Extract the (x, y) coordinate from the center of the cell holding the provided text.  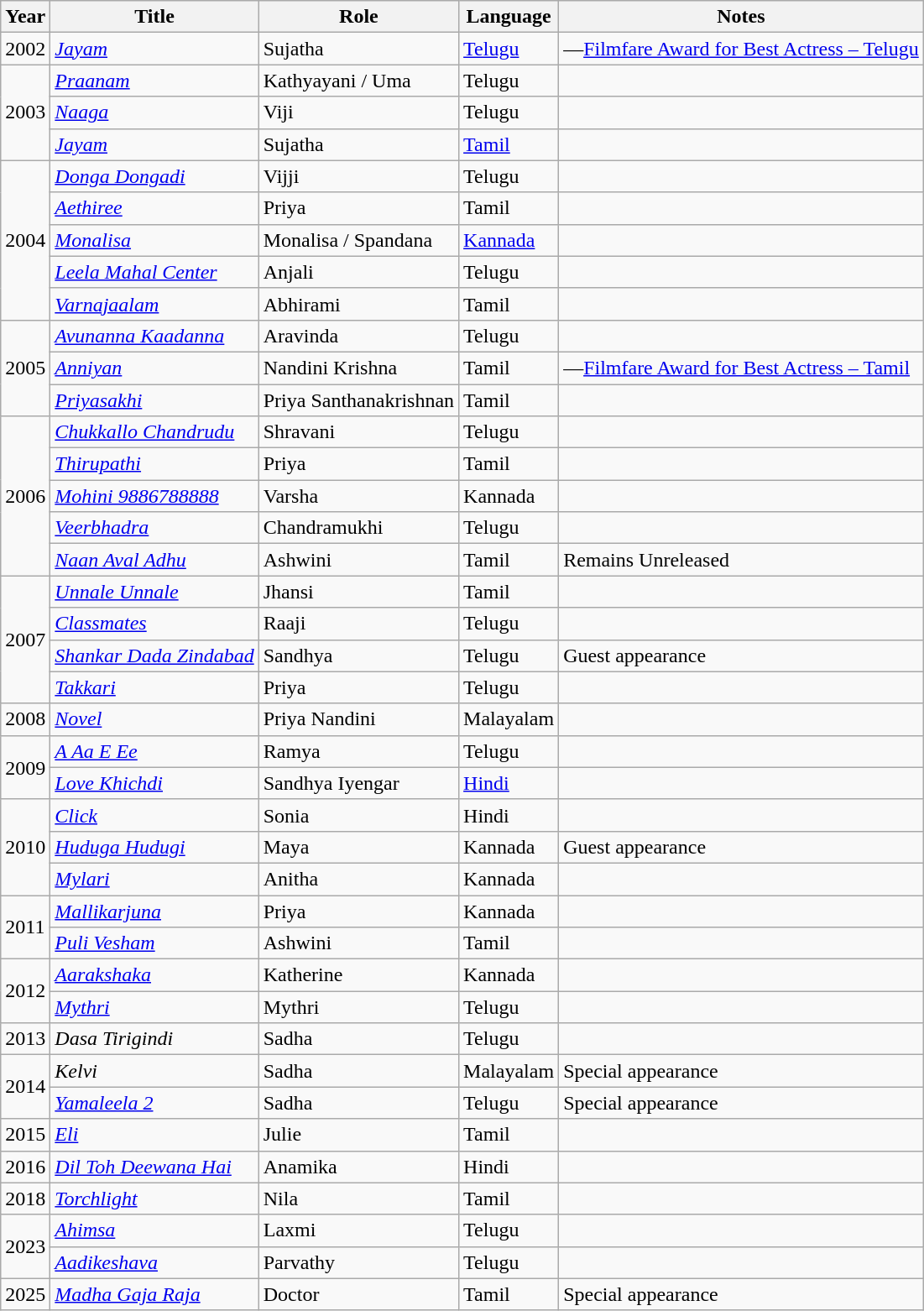
2008 (25, 719)
Dasa Tirigindi (154, 1039)
Notes (742, 17)
Raaji (358, 624)
Naan Aval Adhu (154, 560)
Priya Nandini (358, 719)
2018 (25, 1199)
Remains Unreleased (742, 560)
2011 (25, 927)
2005 (25, 368)
Love Khichdi (154, 783)
Year (25, 17)
Varnajaalam (154, 304)
Shravani (358, 432)
Dil Toh Deewana Hai (154, 1167)
Julie (358, 1135)
Monalisa (154, 240)
2004 (25, 240)
Mallikarjuna (154, 911)
2012 (25, 991)
Anjali (358, 272)
Eli (154, 1135)
Click (154, 815)
Viji (358, 112)
Ahimsa (154, 1230)
Parvathy (358, 1262)
Veerbhadra (154, 528)
Doctor (358, 1294)
Nandini Krishna (358, 368)
Mylari (154, 879)
Chandramukhi (358, 528)
Varsha (358, 496)
Sandhya Iyengar (358, 783)
2016 (25, 1167)
Nila (358, 1199)
Puli Vesham (154, 943)
Aethiree (154, 208)
Madha Gaja Raja (154, 1294)
Ramya (358, 751)
Unnale Unnale (154, 592)
Anitha (358, 879)
Donga Dongadi (154, 176)
2006 (25, 496)
Anamika (358, 1167)
Monalisa / Spandana (358, 240)
Shankar Dada Zindabad (154, 655)
2010 (25, 847)
2025 (25, 1294)
Sandhya (358, 655)
Sonia (358, 815)
Maya (358, 847)
Praanam (154, 81)
2009 (25, 767)
Kathyayani / Uma (358, 81)
Novel (154, 719)
Priyasakhi (154, 400)
Jhansi (358, 592)
2003 (25, 112)
Yamaleela 2 (154, 1103)
Classmates (154, 624)
Takkari (154, 687)
Naaga (154, 112)
Avunanna Kaadanna (154, 336)
Huduga Hudugi (154, 847)
2007 (25, 640)
Role (358, 17)
Mohini 9886788888 (154, 496)
—Filmfare Award for Best Actress – Tamil (742, 368)
—Filmfare Award for Best Actress – Telugu (742, 49)
2015 (25, 1135)
2023 (25, 1246)
Language (509, 17)
Abhirami (358, 304)
Torchlight (154, 1199)
Katherine (358, 975)
Aravinda (358, 336)
Anniyan (154, 368)
Kelvi (154, 1071)
Aarakshaka (154, 975)
2014 (25, 1087)
Title (154, 17)
A Aa E Ee (154, 751)
Aadikeshava (154, 1262)
Priya Santhanakrishnan (358, 400)
Leela Mahal Center (154, 272)
2002 (25, 49)
Laxmi (358, 1230)
Vijji (358, 176)
Chukkallo Chandrudu (154, 432)
2013 (25, 1039)
Thirupathi (154, 464)
